Provide the [x, y] coordinate of the cell's center where the given text is located.  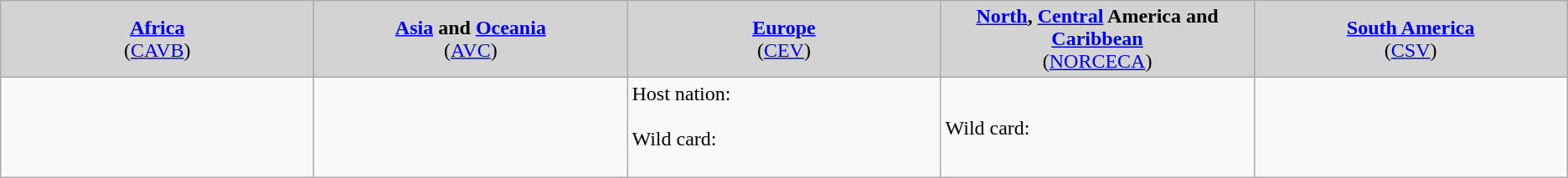
North, Central America and Caribbean(NORCECA) [1097, 39]
Host nation: Wild card: [784, 127]
Wild card: [1097, 127]
South America(CSV) [1411, 39]
Asia and Oceania(AVC) [471, 39]
Africa(CAVB) [157, 39]
Europe(CEV) [784, 39]
